Determine the (X, Y) coordinate at the center of the cell enclosing the given text.  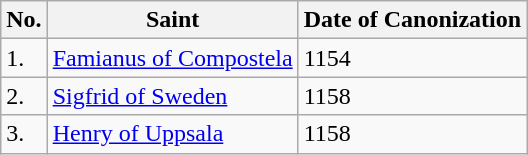
2. (24, 96)
1. (24, 58)
Sigfrid of Sweden (172, 96)
Henry of Uppsala (172, 134)
3. (24, 134)
Date of Canonization (412, 20)
No. (24, 20)
Famianus of Compostela (172, 58)
1154 (412, 58)
Saint (172, 20)
